Pinpoint the cell where the given text exists, returning its [X, Y] midpoint coordinate. 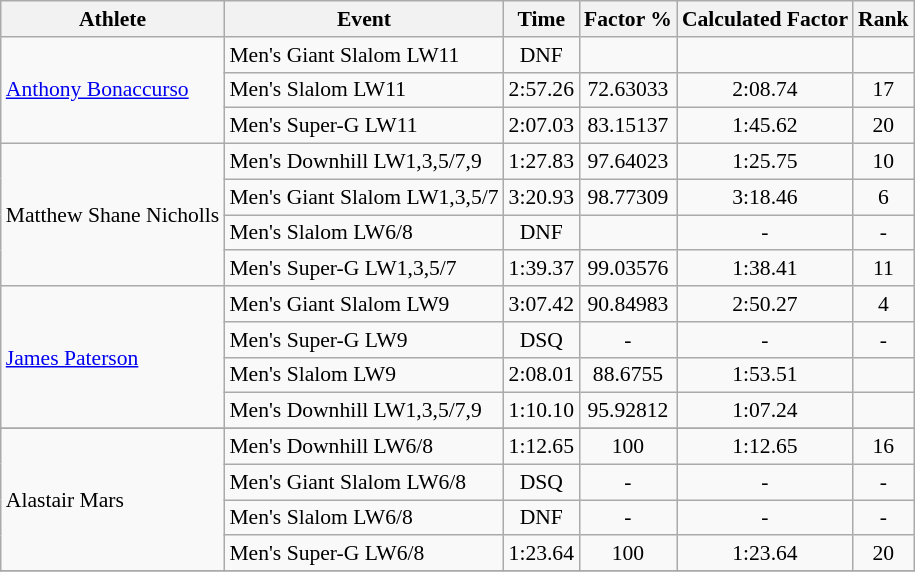
90.84983 [628, 304]
16 [884, 447]
Anthony Bonaccurso [113, 90]
Men's Slalom LW11 [364, 90]
Men's Super-G LW11 [364, 126]
1:25.75 [765, 162]
Time [542, 19]
11 [884, 269]
James Paterson [113, 357]
1:07.24 [765, 411]
1:27.83 [542, 162]
Men's Slalom LW9 [364, 375]
2:08.74 [765, 90]
Men's Super-G LW1,3,5/7 [364, 269]
Men's Giant Slalom LW1,3,5/7 [364, 197]
Calculated Factor [765, 19]
4 [884, 304]
97.64023 [628, 162]
Men's Giant Slalom LW11 [364, 55]
3:20.93 [542, 197]
Alastair Mars [113, 500]
2:07.03 [542, 126]
Athlete [113, 19]
1:53.51 [765, 375]
3:07.42 [542, 304]
72.63033 [628, 90]
98.77309 [628, 197]
10 [884, 162]
Rank [884, 19]
17 [884, 90]
Men's Super-G LW9 [364, 340]
Event [364, 19]
83.15137 [628, 126]
6 [884, 197]
2:50.27 [765, 304]
2:57.26 [542, 90]
1:39.37 [542, 269]
Factor % [628, 19]
1:45.62 [765, 126]
95.92812 [628, 411]
Men's Giant Slalom LW6/8 [364, 482]
Men's Downhill LW6/8 [364, 447]
88.6755 [628, 375]
2:08.01 [542, 375]
Men's Giant Slalom LW9 [364, 304]
1:38.41 [765, 269]
Men's Super-G LW6/8 [364, 554]
1:10.10 [542, 411]
3:18.46 [765, 197]
Matthew Shane Nicholls [113, 215]
99.03576 [628, 269]
